Provide the [X, Y] coordinate of the cell's center where the given text is located.  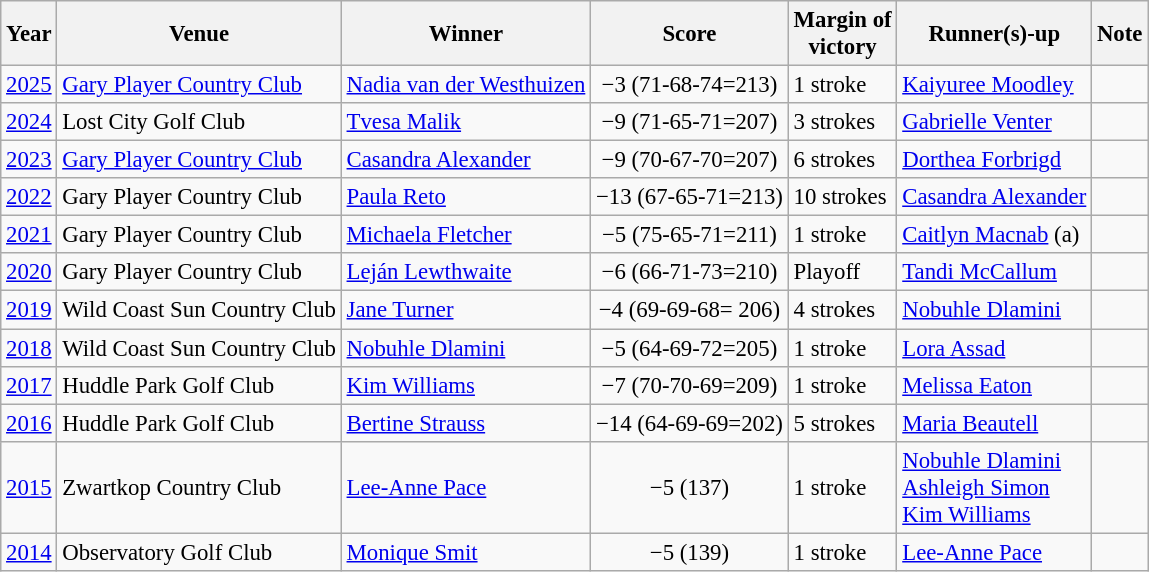
Score [690, 34]
Venue [199, 34]
Leján Lewthwaite [466, 273]
−3 (71-68-74=213) [690, 85]
Gabrielle Venter [994, 122]
Tvesa Malik [466, 122]
Kim Williams [466, 385]
−5 (75-65-71=211) [690, 235]
3 strokes [842, 122]
−13 (67-65-71=213) [690, 197]
Tandi McCallum [994, 273]
−14 (64-69-69=202) [690, 423]
10 strokes [842, 197]
Dorthea Forbrigd [994, 160]
Kaiyuree Moodley [994, 85]
6 strokes [842, 160]
Lora Assad [994, 348]
Paula Reto [466, 197]
2023 [29, 160]
2025 [29, 85]
Maria Beautell [994, 423]
5 strokes [842, 423]
−6 (66-71-73=210) [690, 273]
Note [1120, 34]
−5 (139) [690, 552]
2021 [29, 235]
Margin ofvictory [842, 34]
Observatory Golf Club [199, 552]
Nobuhle Dlamini Ashleigh Simon Kim Williams [994, 487]
2018 [29, 348]
Zwartkop Country Club [199, 487]
−7 (70-70-69=209) [690, 385]
Winner [466, 34]
Year [29, 34]
Runner(s)-up [994, 34]
Monique Smit [466, 552]
2015 [29, 487]
2024 [29, 122]
Bertine Strauss [466, 423]
Michaela Fletcher [466, 235]
2022 [29, 197]
−9 (70-67-70=207) [690, 160]
2019 [29, 310]
4 strokes [842, 310]
2016 [29, 423]
Caitlyn Macnab (a) [994, 235]
Lost City Golf Club [199, 122]
Jane Turner [466, 310]
−5 (64-69-72=205) [690, 348]
−5 (137) [690, 487]
−9 (71-65-71=207) [690, 122]
Playoff [842, 273]
2020 [29, 273]
−4 (69-69-68= 206) [690, 310]
2014 [29, 552]
Melissa Eaton [994, 385]
2017 [29, 385]
Nadia van der Westhuizen [466, 85]
